Pinpoint the cell where the given text exists, returning its (X, Y) midpoint coordinate. 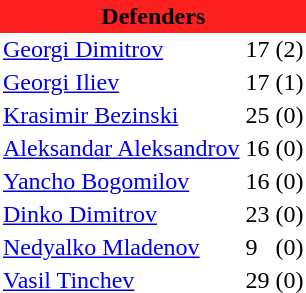
25 (258, 116)
Dinko Dimitrov (122, 214)
Nedyalko Mladenov (122, 248)
Georgi Dimitrov (122, 50)
9 (258, 248)
Aleksandar Aleksandrov (122, 148)
Yancho Bogomilov (122, 182)
Georgi Iliev (122, 82)
23 (258, 214)
Krasimir Bezinski (122, 116)
